Pinpoint the cell where the given text exists, returning its (x, y) midpoint coordinate. 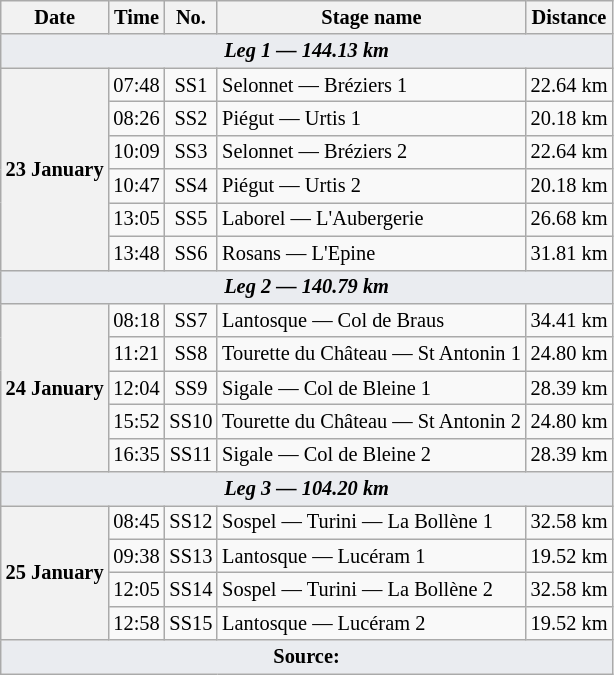
12:04 (136, 388)
Tourette du Château — St Antonin 1 (371, 354)
SS2 (192, 118)
10:47 (136, 186)
24 January (55, 387)
11:21 (136, 354)
Lantosque — Lucéram 2 (371, 623)
SS11 (192, 455)
08:45 (136, 522)
08:26 (136, 118)
Laborel — L'Aubergerie (371, 219)
Source: (307, 657)
Rosans — L'Epine (371, 253)
Date (55, 17)
Piégut — Urtis 1 (371, 118)
Lantosque — Col de Braus (371, 320)
Sospel — Turini — La Bollène 2 (371, 589)
13:05 (136, 219)
12:05 (136, 589)
SS5 (192, 219)
25 January (55, 572)
Stage name (371, 17)
SS10 (192, 421)
SS13 (192, 556)
34.41 km (570, 320)
08:18 (136, 320)
SS8 (192, 354)
SS14 (192, 589)
SS9 (192, 388)
16:35 (136, 455)
No. (192, 17)
13:48 (136, 253)
SS15 (192, 623)
Leg 3 — 104.20 km (307, 489)
SS6 (192, 253)
Selonnet — Bréziers 1 (371, 85)
Sigale — Col de Bleine 1 (371, 388)
23 January (55, 169)
Piégut — Urtis 2 (371, 186)
12:58 (136, 623)
Sigale — Col de Bleine 2 (371, 455)
09:38 (136, 556)
Leg 1 — 144.13 km (307, 51)
15:52 (136, 421)
SS1 (192, 85)
Tourette du Château — St Antonin 2 (371, 421)
07:48 (136, 85)
26.68 km (570, 219)
SS3 (192, 152)
31.81 km (570, 253)
SS7 (192, 320)
Sospel — Turini — La Bollène 1 (371, 522)
10:09 (136, 152)
SS4 (192, 186)
Distance (570, 17)
Lantosque — Lucéram 1 (371, 556)
SS12 (192, 522)
Leg 2 — 140.79 km (307, 287)
Selonnet — Bréziers 2 (371, 152)
Time (136, 17)
